Return (X, Y) of the center of cell containing provided text 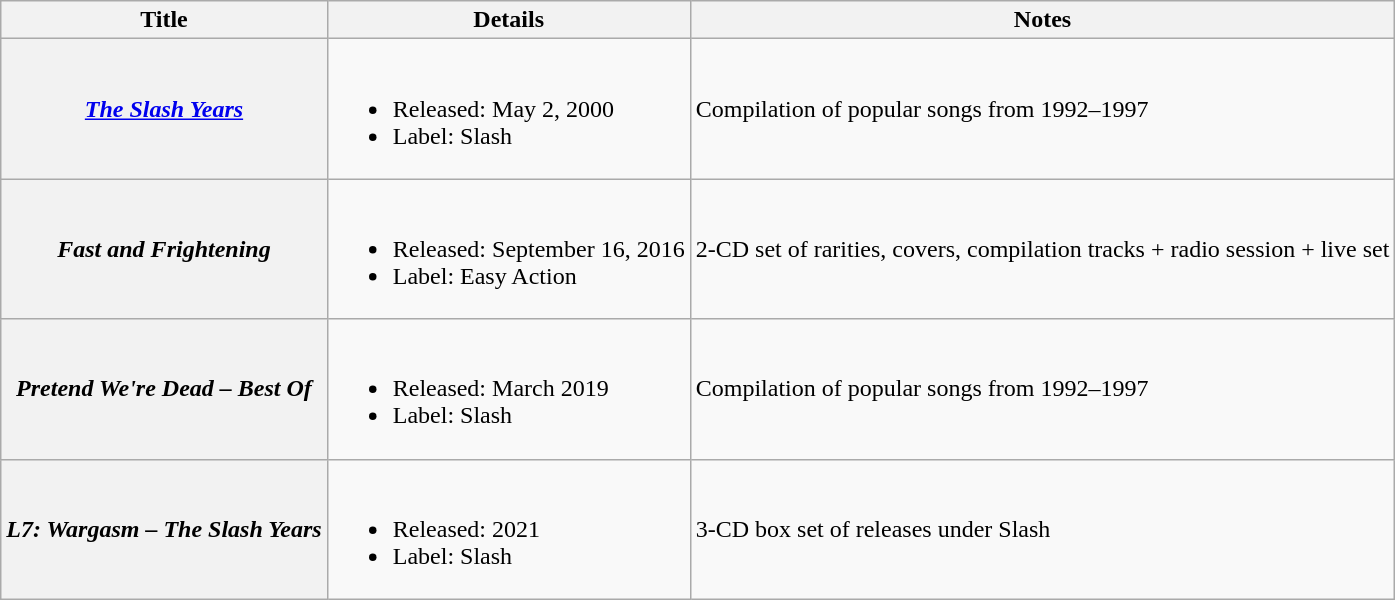
Released: May 2, 2000Label: Slash (508, 109)
Released: March 2019Label: Slash (508, 389)
2-CD set of rarities, covers, compilation tracks + radio session + live set (1042, 249)
The Slash Years (164, 109)
Released: September 16, 2016Label: Easy Action (508, 249)
Pretend We're Dead – Best Of (164, 389)
Details (508, 20)
Released: 2021Label: Slash (508, 529)
Title (164, 20)
Notes (1042, 20)
3-CD box set of releases under Slash (1042, 529)
L7: Wargasm – The Slash Years (164, 529)
Fast and Frightening (164, 249)
